Scan for the cell matching the given text and deliver its [X, Y] coordinate at center. 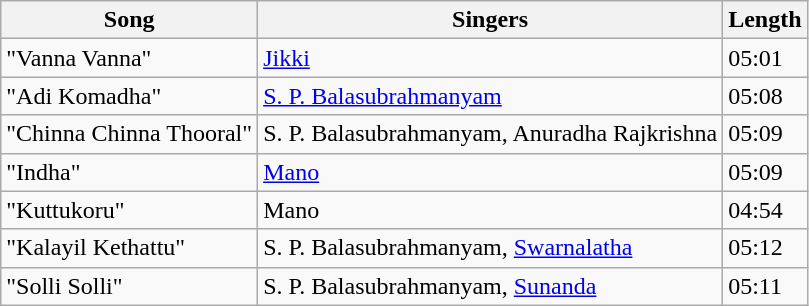
S. P. Balasubrahmanyam, Swarnalatha [490, 248]
05:08 [765, 96]
"Solli Solli" [130, 286]
"Indha" [130, 172]
Jikki [490, 58]
"Chinna Chinna Thooral" [130, 134]
"Adi Komadha" [130, 96]
"Kalayil Kethattu" [130, 248]
"Vanna Vanna" [130, 58]
Singers [490, 20]
04:54 [765, 210]
S. P. Balasubrahmanyam, Sunanda [490, 286]
Length [765, 20]
05:11 [765, 286]
05:12 [765, 248]
"Kuttukoru" [130, 210]
Song [130, 20]
05:01 [765, 58]
S. P. Balasubrahmanyam [490, 96]
S. P. Balasubrahmanyam, Anuradha Rajkrishna [490, 134]
